Extract the (X, Y) coordinate from the center of the cell holding the provided text.  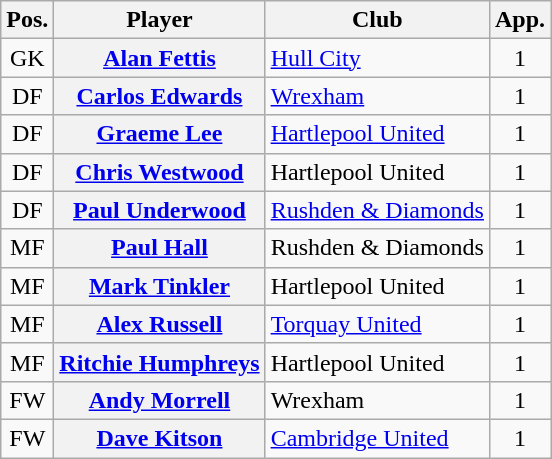
App. (520, 20)
Dave Kitson (160, 438)
Alan Fettis (160, 58)
Club (377, 20)
Mark Tinkler (160, 286)
Andy Morrell (160, 400)
Alex Russell (160, 324)
Cambridge United (377, 438)
Paul Underwood (160, 210)
Graeme Lee (160, 134)
Player (160, 20)
Chris Westwood (160, 172)
Carlos Edwards (160, 96)
Torquay United (377, 324)
GK (28, 58)
Paul Hall (160, 248)
Hull City (377, 58)
Pos. (28, 20)
Ritchie Humphreys (160, 362)
